For the text-containing cell, return its midpoint in [x, y] coordinate format. 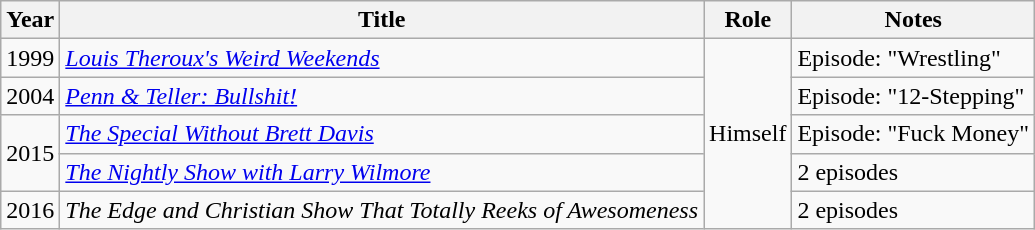
Episode: "Fuck Money" [914, 134]
Louis Theroux's Weird Weekends [382, 58]
The Nightly Show with Larry Wilmore [382, 172]
Episode: "12-Stepping" [914, 96]
The Special Without Brett Davis [382, 134]
The Edge and Christian Show That Totally Reeks of Awesomeness [382, 210]
2004 [30, 96]
Notes [914, 20]
Penn & Teller: Bullshit! [382, 96]
Year [30, 20]
Role [748, 20]
Himself [748, 134]
Episode: "Wrestling" [914, 58]
1999 [30, 58]
2016 [30, 210]
2015 [30, 153]
Title [382, 20]
